From the cell containing the given text, extract its center point as [X, Y] coordinate. 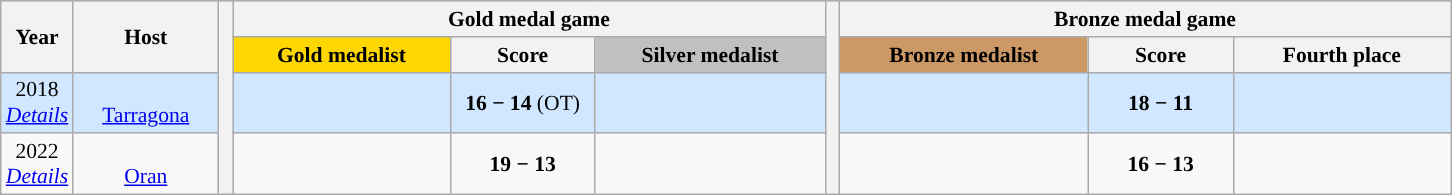
Silver medalist [710, 55]
Host [146, 36]
Gold medal game [529, 19]
Gold medalist [342, 55]
18 − 11 [1160, 102]
16 − 14 (OT) [522, 102]
Fourth place [1342, 55]
16 − 13 [1160, 164]
Tarragona [146, 102]
Year [37, 36]
2018Details [37, 102]
19 − 13 [522, 164]
2022Details [37, 164]
Oran [146, 164]
Bronze medal game [1144, 19]
Bronze medalist [964, 55]
